Find where the given text appears and provide that cell's center as [x, y] coordinate. 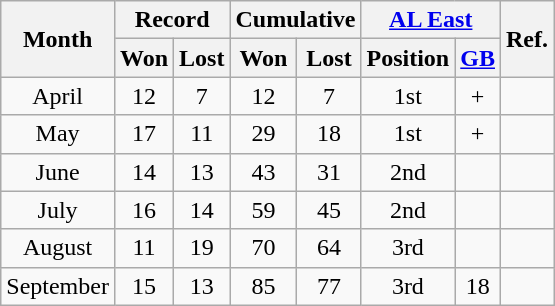
Position [408, 58]
70 [264, 248]
September [58, 286]
59 [264, 210]
GB [478, 58]
Month [58, 39]
16 [144, 210]
August [58, 248]
45 [329, 210]
Record [172, 20]
64 [329, 248]
AL East [431, 20]
29 [264, 134]
15 [144, 286]
Cumulative [296, 20]
31 [329, 172]
June [58, 172]
43 [264, 172]
July [58, 210]
17 [144, 134]
77 [329, 286]
May [58, 134]
Ref. [528, 39]
April [58, 96]
85 [264, 286]
19 [202, 248]
